Determine the (X, Y) coordinate at the center of the cell enclosing the given text.  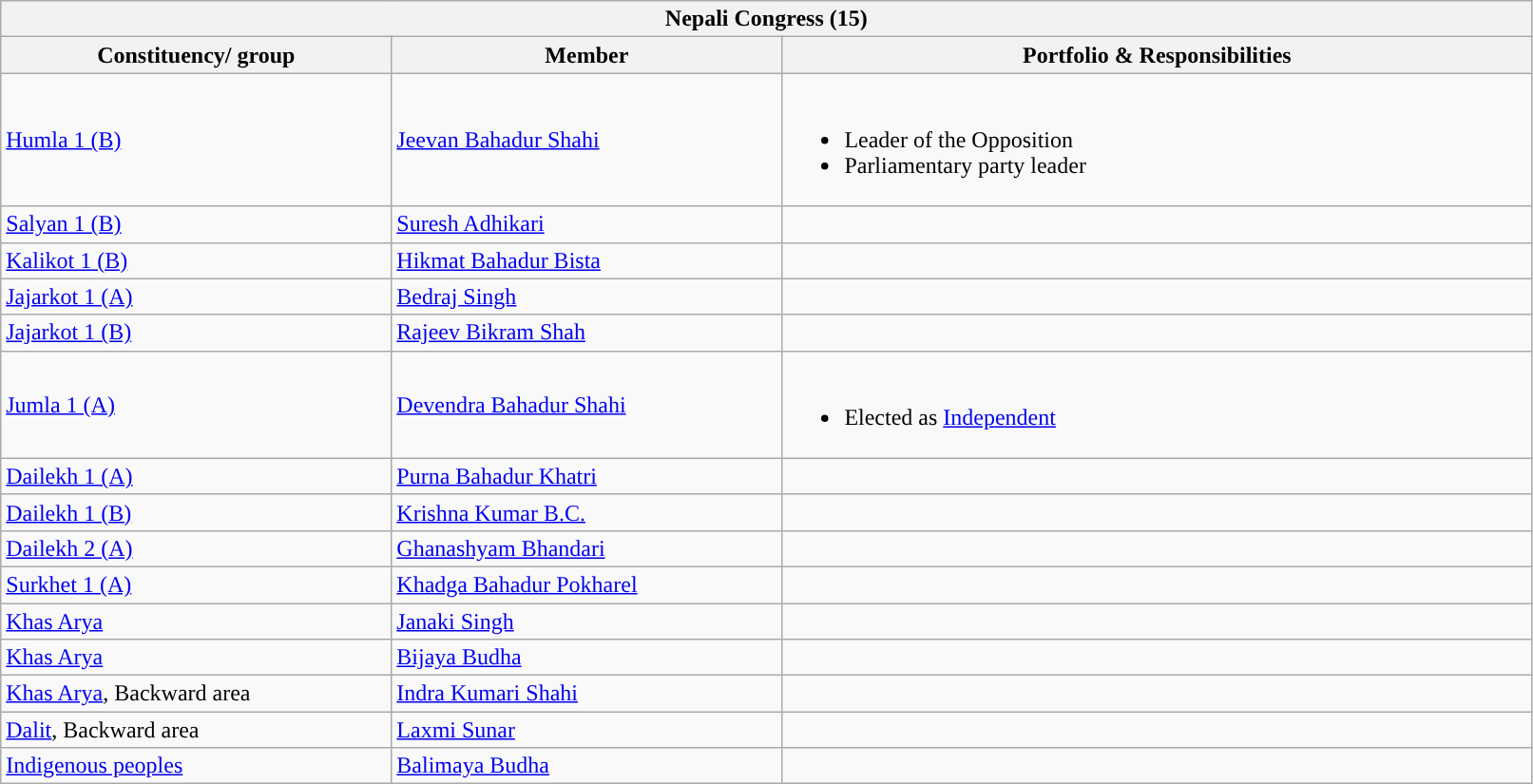
Surkhet 1 (A) (196, 584)
Constituency/ group (196, 55)
Hikmat Bahadur Bista (587, 260)
Jajarkot 1 (A) (196, 296)
Dailekh 2 (A) (196, 548)
Dalit, Backward area (196, 730)
Balimaya Budha (587, 766)
Member (587, 55)
Krishna Kumar B.C. (587, 512)
Ghanashyam Bhandari (587, 548)
Dailekh 1 (B) (196, 512)
Laxmi Sunar (587, 730)
Indra Kumari Shahi (587, 694)
Indigenous peoples (196, 766)
Nepali Congress (15) (766, 19)
Leader of the OppositionParliamentary party leader (1158, 140)
Janaki Singh (587, 621)
Devendra Bahadur Shahi (587, 405)
Portfolio & Responsibilities (1158, 55)
Purna Bahadur Khatri (587, 476)
Khadga Bahadur Pokharel (587, 584)
Elected as Independent (1158, 405)
Humla 1 (B) (196, 140)
Jajarkot 1 (B) (196, 333)
Bedraj Singh (587, 296)
Suresh Adhikari (587, 224)
Rajeev Bikram Shah (587, 333)
Bijaya Budha (587, 658)
Kalikot 1 (B) (196, 260)
Jumla 1 (A) (196, 405)
Khas Arya, Backward area (196, 694)
Dailekh 1 (A) (196, 476)
Salyan 1 (B) (196, 224)
Jeevan Bahadur Shahi (587, 140)
